For the text-containing cell, return its midpoint in (x, y) coordinate format. 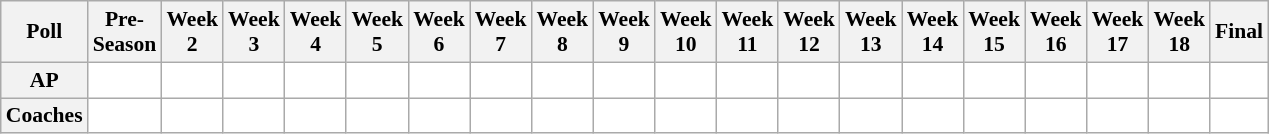
Week6 (439, 32)
Week17 (1118, 32)
Pre-Season (125, 32)
Week15 (994, 32)
AP (44, 80)
Week5 (377, 32)
Week18 (1179, 32)
Week9 (624, 32)
Week16 (1056, 32)
Week2 (192, 32)
Coaches (44, 116)
Week3 (254, 32)
Week14 (933, 32)
Week11 (748, 32)
Poll (44, 32)
Week10 (686, 32)
Week7 (501, 32)
Week8 (562, 32)
Week13 (871, 32)
Final (1239, 32)
Week12 (809, 32)
Week4 (316, 32)
